Extract the (x, y) coordinate from the center of the cell holding the provided text.  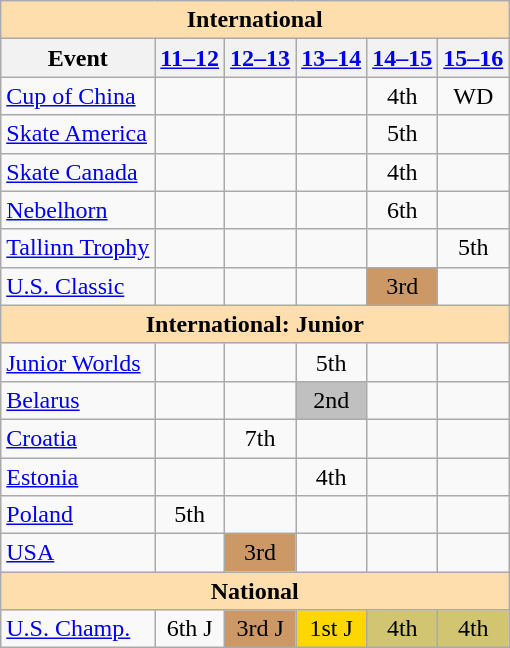
USA (78, 553)
WD (474, 96)
11–12 (190, 58)
14–15 (402, 58)
International (255, 20)
Skate Canada (78, 172)
3rd J (260, 629)
15–16 (474, 58)
Nebelhorn (78, 210)
6th J (190, 629)
Belarus (78, 400)
12–13 (260, 58)
Junior Worlds (78, 362)
6th (402, 210)
1st J (332, 629)
U.S. Classic (78, 286)
Skate America (78, 134)
Poland (78, 515)
International: Junior (255, 324)
Croatia (78, 438)
Estonia (78, 477)
U.S. Champ. (78, 629)
Cup of China (78, 96)
13–14 (332, 58)
Tallinn Trophy (78, 248)
7th (260, 438)
Event (78, 58)
2nd (332, 400)
National (255, 591)
